Pinpoint the cell where the given text exists, returning its (x, y) midpoint coordinate. 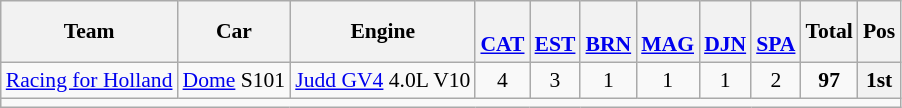
DJN (725, 32)
2 (776, 80)
BRN (608, 32)
CAT (502, 32)
Racing for Holland (90, 80)
4 (502, 80)
Engine (382, 32)
Car (234, 32)
Judd GV4 4.0L V10 (382, 80)
Total (828, 32)
97 (828, 80)
Pos (880, 32)
SPA (776, 32)
1st (880, 80)
3 (556, 80)
Team (90, 32)
Dome S101 (234, 80)
MAG (668, 32)
EST (556, 32)
